Detect which cell encompasses the target text, then output its [x, y] center coordinate. 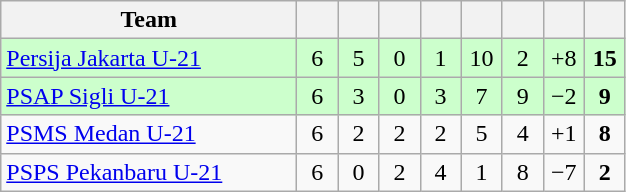
−2 [564, 96]
+1 [564, 134]
Persija Jakarta U-21 [149, 58]
PSMS Medan U-21 [149, 134]
PSPS Pekanbaru U-21 [149, 172]
10 [482, 58]
PSAP Sigli U-21 [149, 96]
Team [149, 20]
15 [604, 58]
+8 [564, 58]
−7 [564, 172]
7 [482, 96]
